Search for the cell housing the specified text and yield its [X, Y] center coordinate. 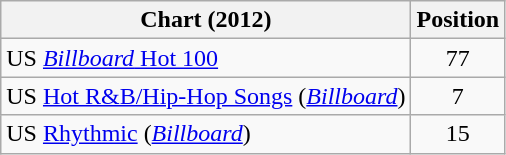
15 [458, 134]
Position [458, 20]
77 [458, 58]
US Billboard Hot 100 [206, 58]
US Rhythmic (Billboard) [206, 134]
7 [458, 96]
US Hot R&B/Hip-Hop Songs (Billboard) [206, 96]
Chart (2012) [206, 20]
